Return the [x, y] coordinate for the center point of the cell that contains the specified text.  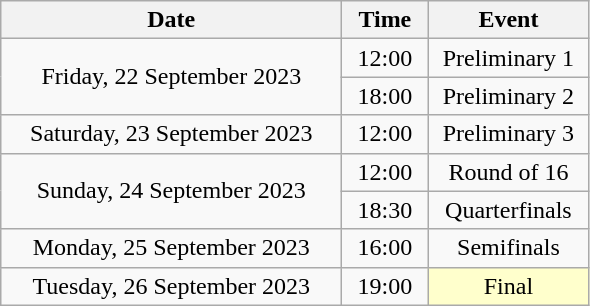
Sunday, 24 September 2023 [172, 191]
Date [172, 20]
Monday, 25 September 2023 [172, 248]
Semifinals [508, 248]
16:00 [385, 248]
Saturday, 23 September 2023 [172, 134]
18:30 [385, 210]
19:00 [385, 286]
Time [385, 20]
18:00 [385, 96]
Tuesday, 26 September 2023 [172, 286]
Quarterfinals [508, 210]
Final [508, 286]
Preliminary 1 [508, 58]
Event [508, 20]
Preliminary 2 [508, 96]
Round of 16 [508, 172]
Friday, 22 September 2023 [172, 77]
Preliminary 3 [508, 134]
